From the cell containing the given text, extract its center point as (x, y) coordinate. 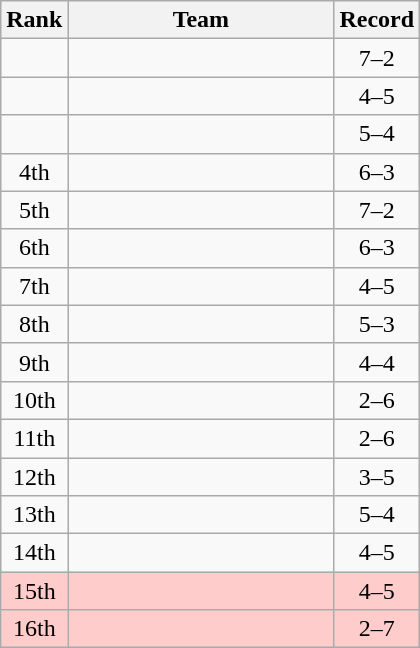
5–3 (377, 324)
7th (34, 286)
3–5 (377, 477)
9th (34, 362)
15th (34, 591)
11th (34, 438)
Rank (34, 20)
13th (34, 515)
10th (34, 400)
4th (34, 172)
6th (34, 248)
Team (201, 20)
4–4 (377, 362)
12th (34, 477)
5th (34, 210)
2–7 (377, 629)
Record (377, 20)
16th (34, 629)
14th (34, 553)
8th (34, 324)
